Determine the (X, Y) coordinate at the center of the cell enclosing the given text.  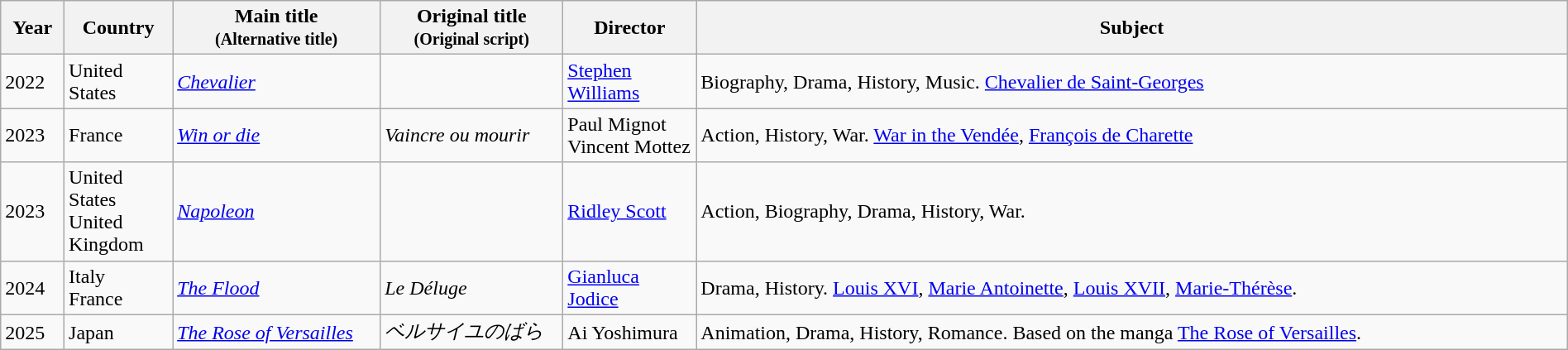
Win or die (276, 136)
Le Déluge (471, 288)
The Rose of Versailles (276, 333)
ItalyFrance (119, 288)
Paul MignotVincent Mottez (630, 136)
France (119, 136)
ベルサイユのばら (471, 333)
Original title(Original script) (471, 28)
2024 (33, 288)
Stephen Williams (630, 81)
Main title(Alternative title) (276, 28)
United States (119, 81)
Animation, Drama, History, Romance. Based on the manga The Rose of Versailles. (1131, 333)
Japan (119, 333)
Subject (1131, 28)
Ridley Scott (630, 212)
Action, Biography, Drama, History, War. (1131, 212)
Ai Yoshimura (630, 333)
Chevalier (276, 81)
2022 (33, 81)
Napoleon (276, 212)
Country (119, 28)
Action, History, War. War in the Vendée, François de Charette (1131, 136)
Director (630, 28)
2025 (33, 333)
United StatesUnited Kingdom (119, 212)
Biography, Drama, History, Music. Chevalier de Saint-Georges (1131, 81)
Vaincre ou mourir (471, 136)
Gianluca Jodice (630, 288)
Year (33, 28)
The Flood (276, 288)
Drama, History. Louis XVI, Marie Antoinette, Louis XVII, Marie-Thérèse. (1131, 288)
